Provide the (X, Y) coordinate of the cell's center where the given text is located.  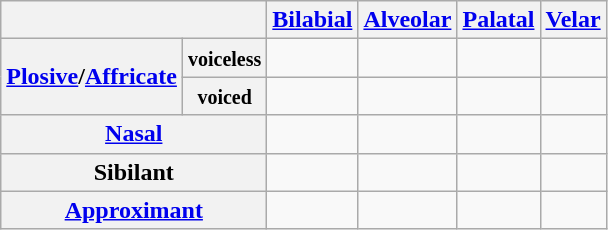
Palatal (498, 20)
voiced (224, 96)
voiceless (224, 58)
Nasal (134, 134)
Plosive/Affricate (92, 77)
Sibilant (134, 172)
Approximant (134, 210)
Alveolar (408, 20)
Bilabial (312, 20)
Velar (573, 20)
